Provide the (X, Y) coordinate of the cell's center where the given text is located.  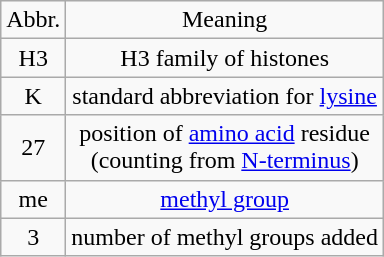
3 (34, 237)
H3 (34, 58)
position of amino acid residue(counting from N-terminus) (225, 148)
27 (34, 148)
K (34, 96)
H3 family of histones (225, 58)
standard abbreviation for lysine (225, 96)
number of methyl groups added (225, 237)
Meaning (225, 20)
Abbr. (34, 20)
me (34, 199)
methyl group (225, 199)
